Detect which cell encompasses the target text, then output its (x, y) center coordinate. 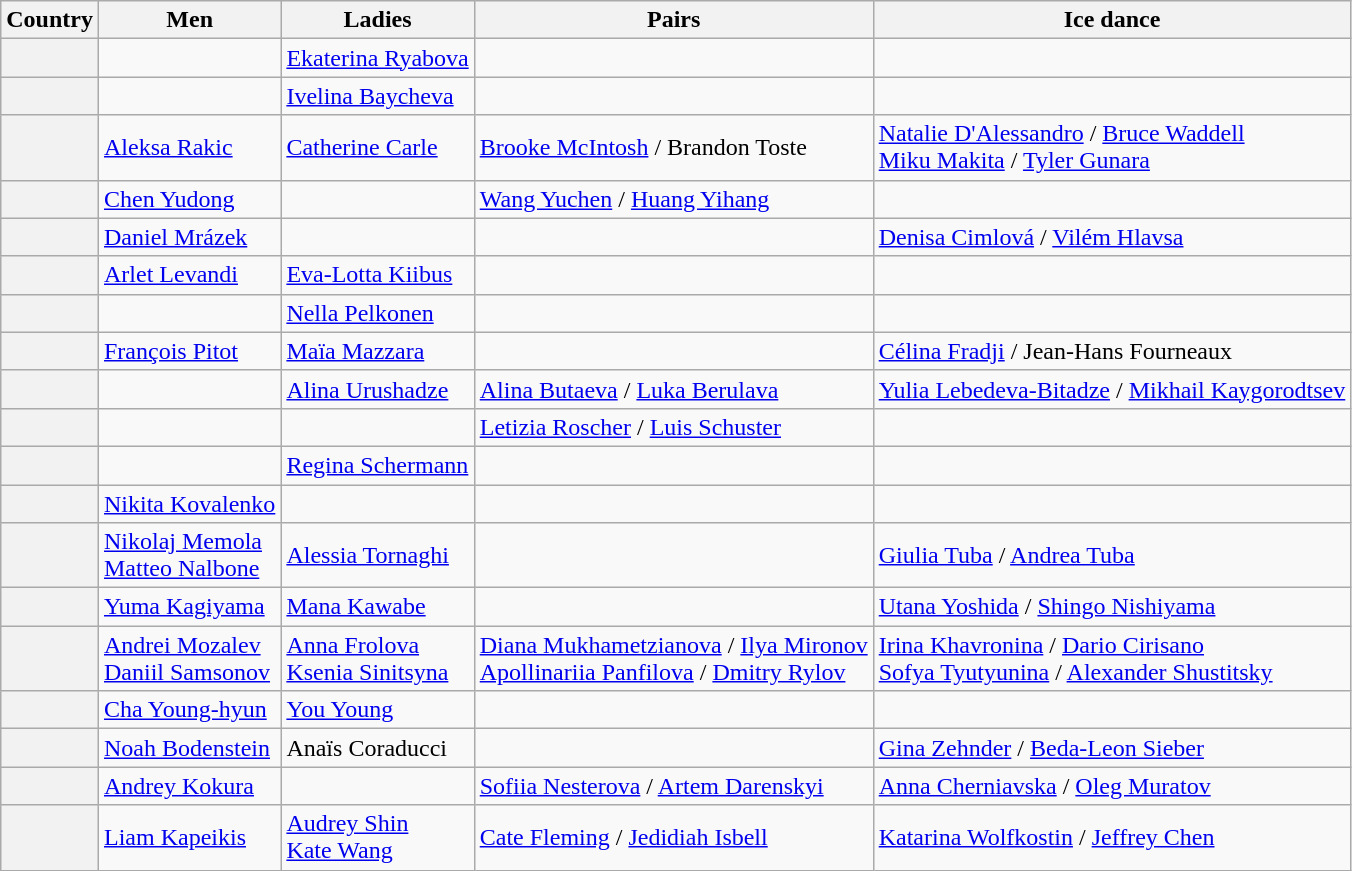
Liam Kapeikis (189, 838)
Noah Bodenstein (189, 748)
Anna Cherniavska / Oleg Muratov (1112, 786)
Sofiia Nesterova / Artem Darenskyi (674, 786)
Yuma Kagiyama (189, 607)
Wang Yuchen / Huang Yihang (674, 199)
Andrei MozalevDaniil Samsonov (189, 658)
Giulia Tuba / Andrea Tuba (1112, 556)
Catherine Carle (378, 148)
Gina Zehnder / Beda-Leon Sieber (1112, 748)
Maïa Mazzara (378, 351)
François Pitot (189, 351)
Eva-Lotta Kiibus (378, 275)
Aleksa Rakic (189, 148)
Natalie D'Alessandro / Bruce WaddellMiku Makita / Tyler Gunara (1112, 148)
Célina Fradji / Jean-Hans Fourneaux (1112, 351)
Country (50, 20)
Arlet Levandi (189, 275)
Audrey ShinKate Wang (378, 838)
Andrey Kokura (189, 786)
Brooke McIntosh / Brandon Toste (674, 148)
You Young (378, 710)
Anna FrolovaKsenia Sinitsyna (378, 658)
Cate Fleming / Jedidiah Isbell (674, 838)
Mana Kawabe (378, 607)
Alina Urushadze (378, 389)
Diana Mukhametzianova / Ilya MironovApollinariia Panfilova / Dmitry Rylov (674, 658)
Nikolaj MemolaMatteo Nalbone (189, 556)
Alessia Tornaghi (378, 556)
Ladies (378, 20)
Ivelina Baycheva (378, 96)
Ekaterina Ryabova (378, 58)
Regina Schermann (378, 465)
Daniel Mrázek (189, 237)
Katarina Wolfkostin / Jeffrey Chen (1112, 838)
Nella Pelkonen (378, 313)
Utana Yoshida / Shingo Nishiyama (1112, 607)
Letizia Roscher / Luis Schuster (674, 427)
Chen Yudong (189, 199)
Cha Young-hyun (189, 710)
Yulia Lebedeva-Bitadze / Mikhail Kaygorodtsev (1112, 389)
Denisa Cimlová / Vilém Hlavsa (1112, 237)
Men (189, 20)
Ice dance (1112, 20)
Nikita Kovalenko (189, 503)
Irina Khavronina / Dario CirisanoSofya Tyutyunina / Alexander Shustitsky (1112, 658)
Alina Butaeva / Luka Berulava (674, 389)
Pairs (674, 20)
Anaïs Coraducci (378, 748)
